Scan for the cell matching the given text and deliver its (X, Y) coordinate at center. 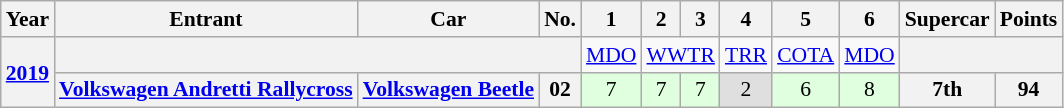
Volkswagen Andretti Rallycross (206, 90)
2019 (28, 72)
02 (560, 90)
Supercar (948, 19)
No. (560, 19)
1 (612, 19)
7th (948, 90)
Points (1029, 19)
5 (806, 19)
COTA (806, 55)
Volkswagen Beetle (448, 90)
WWTR (680, 55)
TRR (746, 55)
Entrant (206, 19)
94 (1029, 90)
4 (746, 19)
Car (448, 19)
Year (28, 19)
8 (870, 90)
3 (700, 19)
